Return [X, Y] of the center of cell containing provided text 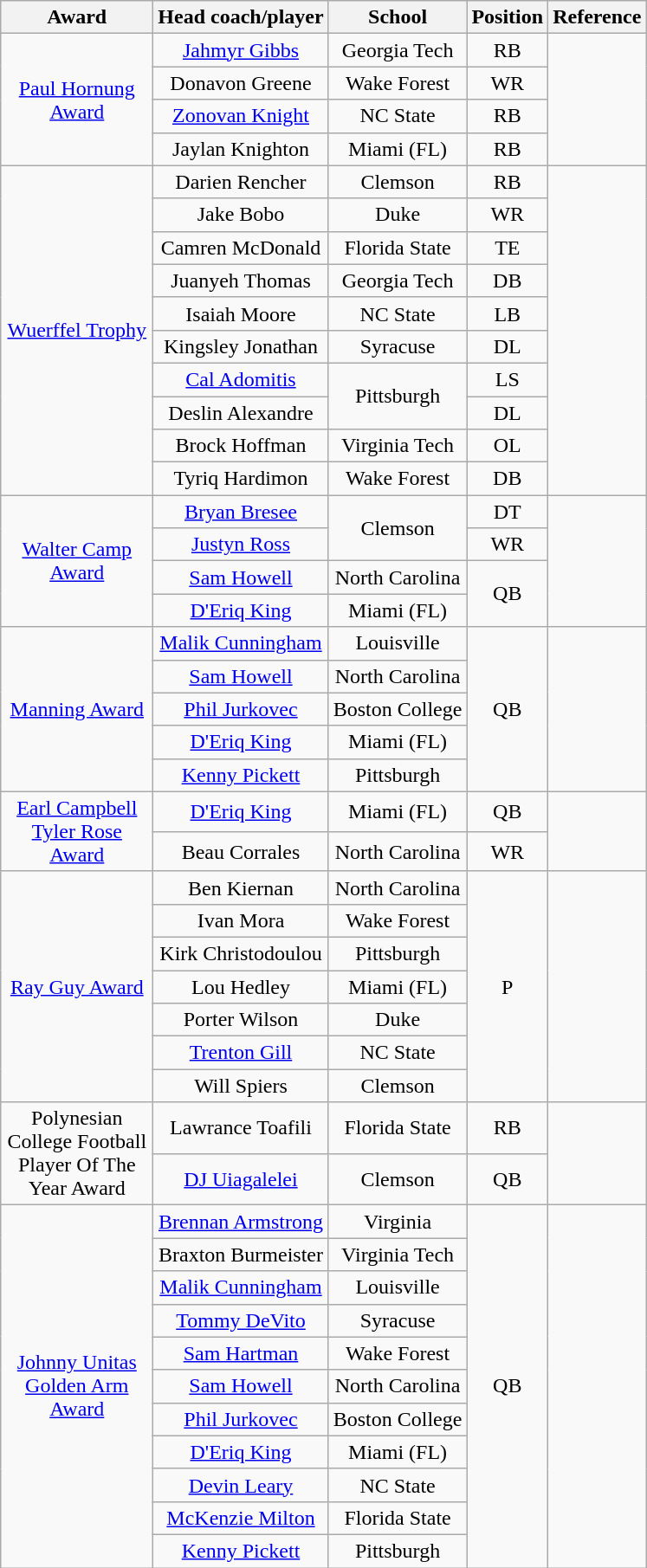
LS [508, 379]
School [398, 17]
Sam Hartman [241, 1353]
Deslin Alexandre [241, 413]
Paul Hornung Award [77, 100]
Walter Camp Award [77, 561]
Braxton Burmeister [241, 1255]
Manning Award [77, 709]
Bryan Bresee [241, 512]
Beau Corrales [241, 851]
Reference [598, 17]
Cal Adomitis [241, 379]
Head coach/player [241, 17]
Brock Hoffman [241, 446]
Kingsley Jonathan [241, 346]
Lou Hedley [241, 986]
Juanyeh Thomas [241, 281]
Ivan Mora [241, 920]
Will Spiers [241, 1086]
OL [508, 446]
LB [508, 313]
Tyriq Hardimon [241, 479]
Devin Leary [241, 1485]
DJ Uiagalelei [241, 1179]
Jaylan Knighton [241, 149]
Brennan Armstrong [241, 1222]
Polynesian College Football Player Of The Year Award [77, 1153]
DT [508, 512]
Trenton Gill [241, 1053]
Position [508, 17]
Porter Wilson [241, 1020]
Lawrance Toafili [241, 1128]
P [508, 986]
Earl Campbell Tyler Rose Award [77, 831]
Jake Bobo [241, 215]
Zonovan Knight [241, 116]
Virginia [398, 1222]
Jahmyr Gibbs [241, 50]
Ray Guy Award [77, 986]
Camren McDonald [241, 248]
Award [77, 17]
Wuerffel Trophy [77, 331]
Isaiah Moore [241, 313]
Tommy DeVito [241, 1320]
Justyn Ross [241, 545]
McKenzie Milton [241, 1518]
TE [508, 248]
Kirk Christodoulou [241, 953]
Johnny Unitas Golden Arm Award [77, 1387]
Donavon Greene [241, 83]
Darien Rencher [241, 182]
Ben Kiernan [241, 887]
